Locate the cell with the specified text and output its (x, y) center coordinate. 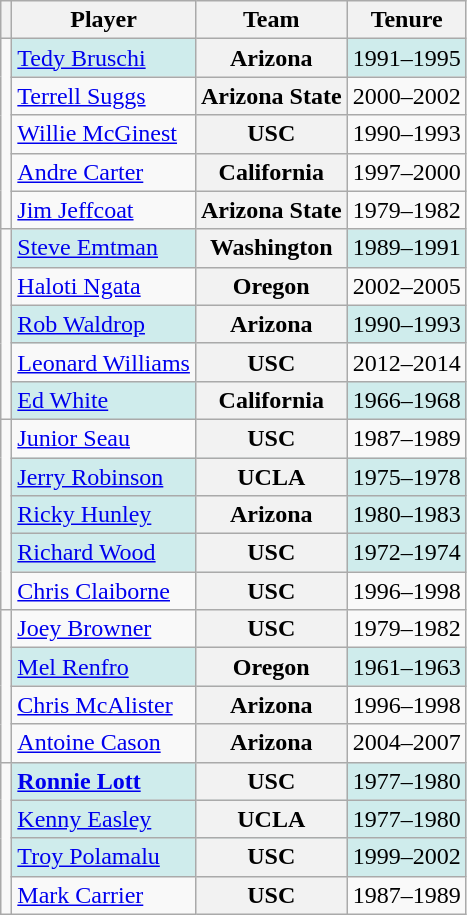
Tenure (406, 20)
1972–1974 (406, 553)
Joey Browner (104, 629)
Troy Polamalu (104, 857)
1966–1968 (406, 400)
Antoine Cason (104, 743)
Mark Carrier (104, 895)
2000–2002 (406, 96)
2002–2005 (406, 286)
Terrell Suggs (104, 96)
Jerry Robinson (104, 477)
1975–1978 (406, 477)
Tedy Bruschi (104, 58)
Ricky Hunley (104, 515)
1961–1963 (406, 667)
Richard Wood (104, 553)
Steve Emtman (104, 248)
1980–1983 (406, 515)
1989–1991 (406, 248)
Ronnie Lott (104, 781)
2012–2014 (406, 362)
Willie McGinest (104, 134)
1999–2002 (406, 857)
Player (104, 20)
Ed White (104, 400)
1991–1995 (406, 58)
Chris McAlister (104, 705)
Haloti Ngata (104, 286)
Kenny Easley (104, 819)
Andre Carter (104, 172)
Chris Claiborne (104, 591)
Leonard Williams (104, 362)
Team (271, 20)
Junior Seau (104, 438)
Mel Renfro (104, 667)
Washington (271, 248)
1997–2000 (406, 172)
Rob Waldrop (104, 324)
2004–2007 (406, 743)
Jim Jeffcoat (104, 210)
